Pinpoint the cell where the given text exists, returning its [X, Y] midpoint coordinate. 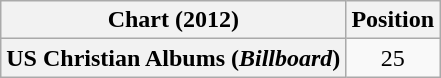
25 [393, 58]
US Christian Albums (Billboard) [174, 58]
Position [393, 20]
Chart (2012) [174, 20]
